Locate the cell with the specified text and output its [x, y] center coordinate. 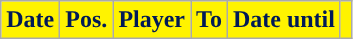
Date until [284, 20]
Date [30, 20]
To [210, 20]
Player [152, 20]
Pos. [86, 20]
